Detect which cell encompasses the target text, then output its [x, y] center coordinate. 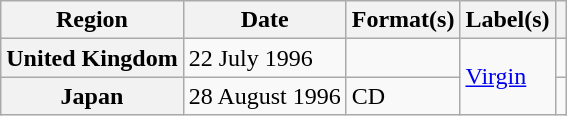
Japan [92, 96]
Virgin [508, 77]
Region [92, 20]
Label(s) [508, 20]
28 August 1996 [264, 96]
Format(s) [403, 20]
22 July 1996 [264, 58]
CD [403, 96]
Date [264, 20]
United Kingdom [92, 58]
